Pinpoint the cell where the given text exists, returning its [X, Y] midpoint coordinate. 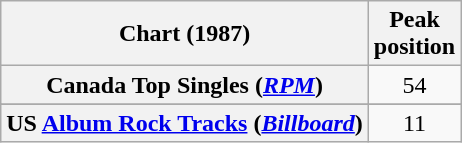
11 [414, 123]
54 [414, 85]
Peakposition [414, 34]
US Album Rock Tracks (Billboard) [185, 123]
Chart (1987) [185, 34]
Canada Top Singles (RPM) [185, 85]
